Locate the cell with the specified text and output its (X, Y) center coordinate. 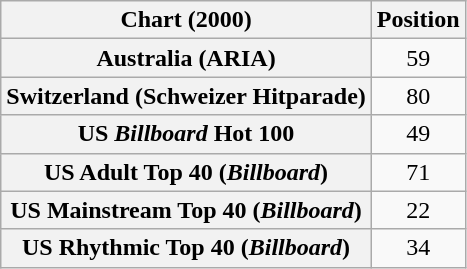
34 (418, 248)
80 (418, 96)
US Billboard Hot 100 (186, 134)
US Mainstream Top 40 (Billboard) (186, 210)
US Adult Top 40 (Billboard) (186, 172)
US Rhythmic Top 40 (Billboard) (186, 248)
49 (418, 134)
Australia (ARIA) (186, 58)
Switzerland (Schweizer Hitparade) (186, 96)
22 (418, 210)
71 (418, 172)
Chart (2000) (186, 20)
59 (418, 58)
Position (418, 20)
